Find where the given text appears and provide that cell's center as (X, Y) coordinate. 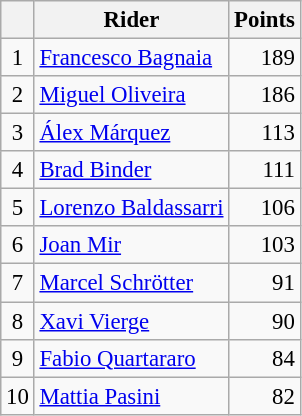
9 (18, 358)
Mattia Pasini (132, 396)
84 (264, 358)
5 (18, 208)
3 (18, 133)
2 (18, 95)
111 (264, 170)
6 (18, 245)
Points (264, 20)
186 (264, 95)
113 (264, 133)
189 (264, 58)
103 (264, 245)
91 (264, 283)
Francesco Bagnaia (132, 58)
Rider (132, 20)
Marcel Schrötter (132, 283)
4 (18, 170)
Miguel Oliveira (132, 95)
8 (18, 321)
1 (18, 58)
10 (18, 396)
Joan Mir (132, 245)
Lorenzo Baldassarri (132, 208)
Brad Binder (132, 170)
106 (264, 208)
Fabio Quartararo (132, 358)
Xavi Vierge (132, 321)
Álex Márquez (132, 133)
7 (18, 283)
82 (264, 396)
90 (264, 321)
